Find where the given text appears and provide that cell's center as [X, Y] coordinate. 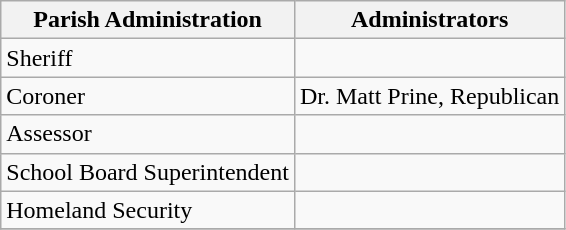
Assessor [148, 134]
Administrators [429, 20]
Homeland Security [148, 210]
Parish Administration [148, 20]
School Board Superintendent [148, 172]
Coroner [148, 96]
Dr. Matt Prine, Republican [429, 96]
Sheriff [148, 58]
